Output the (x, y) coordinate of the center of the cell containing the given text.  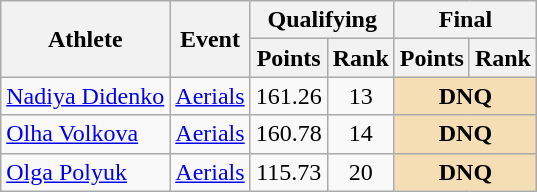
Nadiya Didenko (86, 96)
Olha Volkova (86, 134)
160.78 (288, 134)
Athlete (86, 39)
Event (210, 39)
Final (465, 20)
20 (360, 172)
13 (360, 96)
Olga Polyuk (86, 172)
161.26 (288, 96)
115.73 (288, 172)
Qualifying (322, 20)
14 (360, 134)
